Search for the cell housing the specified text and yield its [x, y] center coordinate. 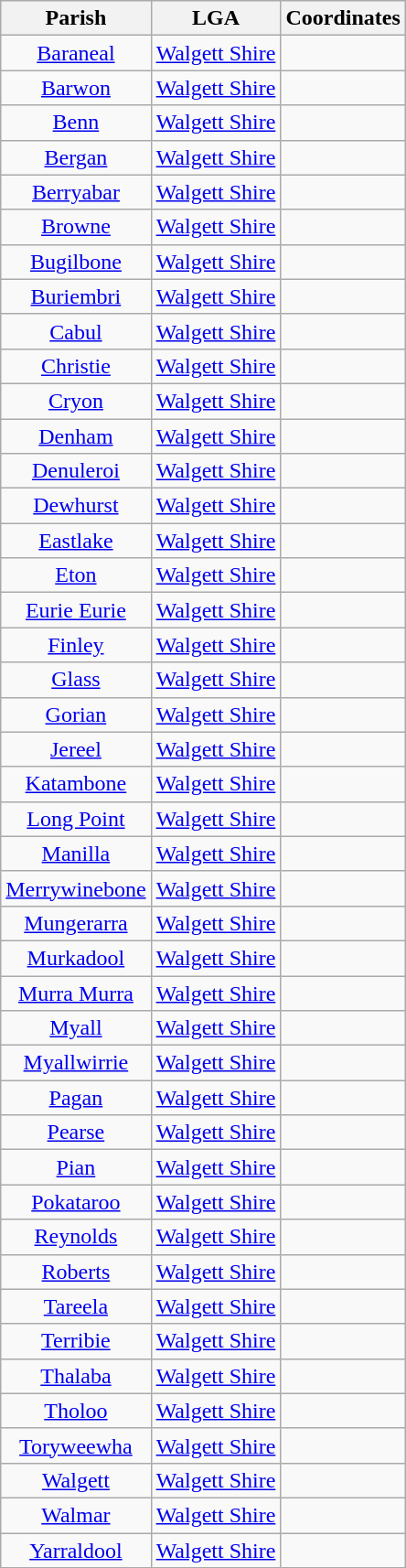
Katambone [76, 784]
Thalaba [76, 1376]
Toryweewha [76, 1445]
Manilla [76, 854]
Benn [76, 123]
Parish [76, 18]
Eurie Eurie [76, 610]
Eastlake [76, 541]
Terribie [76, 1341]
Tholoo [76, 1411]
Christie [76, 366]
Mungerarra [76, 923]
Murkadool [76, 958]
Denuleroi [76, 471]
Tareela [76, 1306]
Finley [76, 645]
Walgett [76, 1480]
Bugilbone [76, 262]
Yarraldool [76, 1551]
Glass [76, 680]
Pokataroo [76, 1202]
Buriembri [76, 296]
Pearse [76, 1133]
Denham [76, 436]
Cabul [76, 331]
Walmar [76, 1515]
Pagan [76, 1098]
Baraneal [76, 53]
Dewhurst [76, 506]
Merrywinebone [76, 888]
Eton [76, 575]
Jereel [76, 749]
LGA [216, 18]
Browne [76, 227]
Pian [76, 1167]
Myallwirrie [76, 1063]
Myall [76, 1028]
Murra Murra [76, 993]
Cryon [76, 401]
Coordinates [343, 18]
Long Point [76, 819]
Roberts [76, 1272]
Gorian [76, 714]
Bergan [76, 157]
Reynolds [76, 1237]
Barwon [76, 88]
Berryabar [76, 192]
